Scan for the cell matching the given text and deliver its (x, y) coordinate at center. 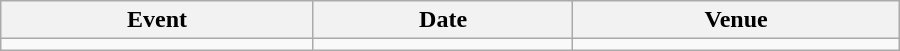
Venue (736, 20)
Event (158, 20)
Date (443, 20)
